Pinpoint the cell where the given text exists, returning its (X, Y) midpoint coordinate. 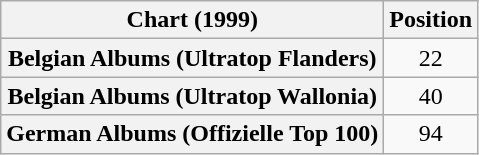
94 (431, 134)
German Albums (Offizielle Top 100) (192, 134)
Belgian Albums (Ultratop Flanders) (192, 58)
Position (431, 20)
40 (431, 96)
Belgian Albums (Ultratop Wallonia) (192, 96)
Chart (1999) (192, 20)
22 (431, 58)
